Locate the cell with the specified text and output its [X, Y] center coordinate. 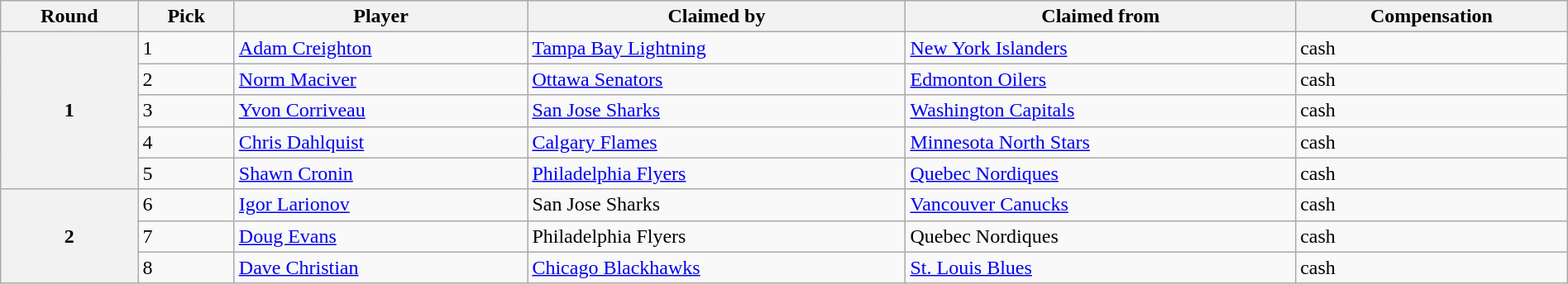
Vancouver Canucks [1101, 205]
Pick [186, 17]
Claimed from [1101, 17]
Chicago Blackhawks [716, 267]
4 [186, 142]
Dave Christian [380, 267]
Norm Maciver [380, 79]
Washington Capitals [1101, 111]
New York Islanders [1101, 48]
3 [186, 111]
Round [69, 17]
Igor Larionov [380, 205]
Tampa Bay Lightning [716, 48]
Edmonton Oilers [1101, 79]
7 [186, 236]
8 [186, 267]
Player [380, 17]
Chris Dahlquist [380, 142]
Shawn Cronin [380, 173]
Compensation [1432, 17]
Doug Evans [380, 236]
6 [186, 205]
5 [186, 173]
Ottawa Senators [716, 79]
Adam Creighton [380, 48]
Claimed by [716, 17]
Minnesota North Stars [1101, 142]
Yvon Corriveau [380, 111]
St. Louis Blues [1101, 267]
Calgary Flames [716, 142]
